For the text-containing cell, return its midpoint in (X, Y) coordinate format. 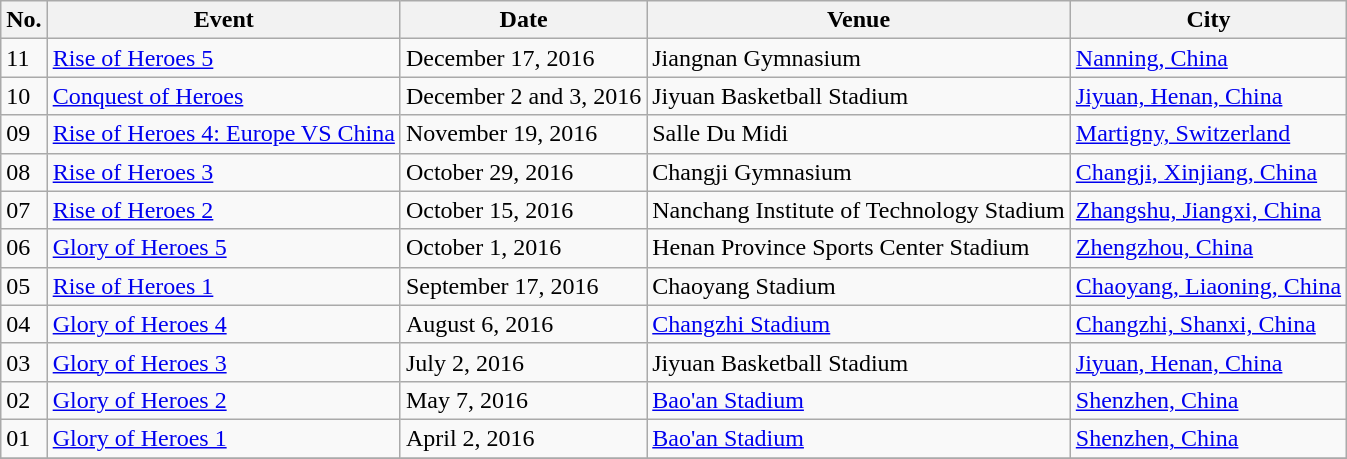
Changzhi Stadium (859, 324)
November 19, 2016 (523, 134)
Henan Province Sports Center Stadium (859, 248)
Changji, Xinjiang, China (1208, 172)
Nanning, China (1208, 58)
December 17, 2016 (523, 58)
02 (24, 400)
August 6, 2016 (523, 324)
03 (24, 362)
10 (24, 96)
Changzhi, Shanxi, China (1208, 324)
Glory of Heroes 1 (224, 438)
04 (24, 324)
Rise of Heroes 4: Europe VS China (224, 134)
Rise of Heroes 1 (224, 286)
Changji Gymnasium (859, 172)
Chaoyang Stadium (859, 286)
Glory of Heroes 4 (224, 324)
Rise of Heroes 2 (224, 210)
Zhengzhou, China (1208, 248)
December 2 and 3, 2016 (523, 96)
Rise of Heroes 3 (224, 172)
Date (523, 20)
July 2, 2016 (523, 362)
Venue (859, 20)
April 2, 2016 (523, 438)
11 (24, 58)
October 29, 2016 (523, 172)
Rise of Heroes 5 (224, 58)
Event (224, 20)
07 (24, 210)
October 1, 2016 (523, 248)
October 15, 2016 (523, 210)
No. (24, 20)
Glory of Heroes 3 (224, 362)
08 (24, 172)
06 (24, 248)
Conquest of Heroes (224, 96)
Glory of Heroes 5 (224, 248)
Salle Du Midi (859, 134)
01 (24, 438)
City (1208, 20)
Martigny, Switzerland (1208, 134)
09 (24, 134)
Zhangshu, Jiangxi, China (1208, 210)
Glory of Heroes 2 (224, 400)
September 17, 2016 (523, 286)
May 7, 2016 (523, 400)
Jiangnan Gymnasium (859, 58)
Chaoyang, Liaoning, China (1208, 286)
05 (24, 286)
Nanchang Institute of Technology Stadium (859, 210)
